Output the (x, y) coordinate of the center of the cell containing the given text.  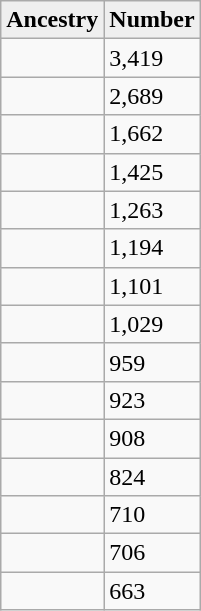
959 (152, 362)
1,194 (152, 248)
2,689 (152, 96)
1,101 (152, 286)
908 (152, 438)
1,662 (152, 134)
706 (152, 553)
Number (152, 20)
824 (152, 477)
Ancestry (52, 20)
710 (152, 515)
1,425 (152, 172)
663 (152, 591)
1,263 (152, 210)
3,419 (152, 58)
1,029 (152, 324)
923 (152, 400)
